Provide the [x, y] coordinate of the cell's center where the given text is located.  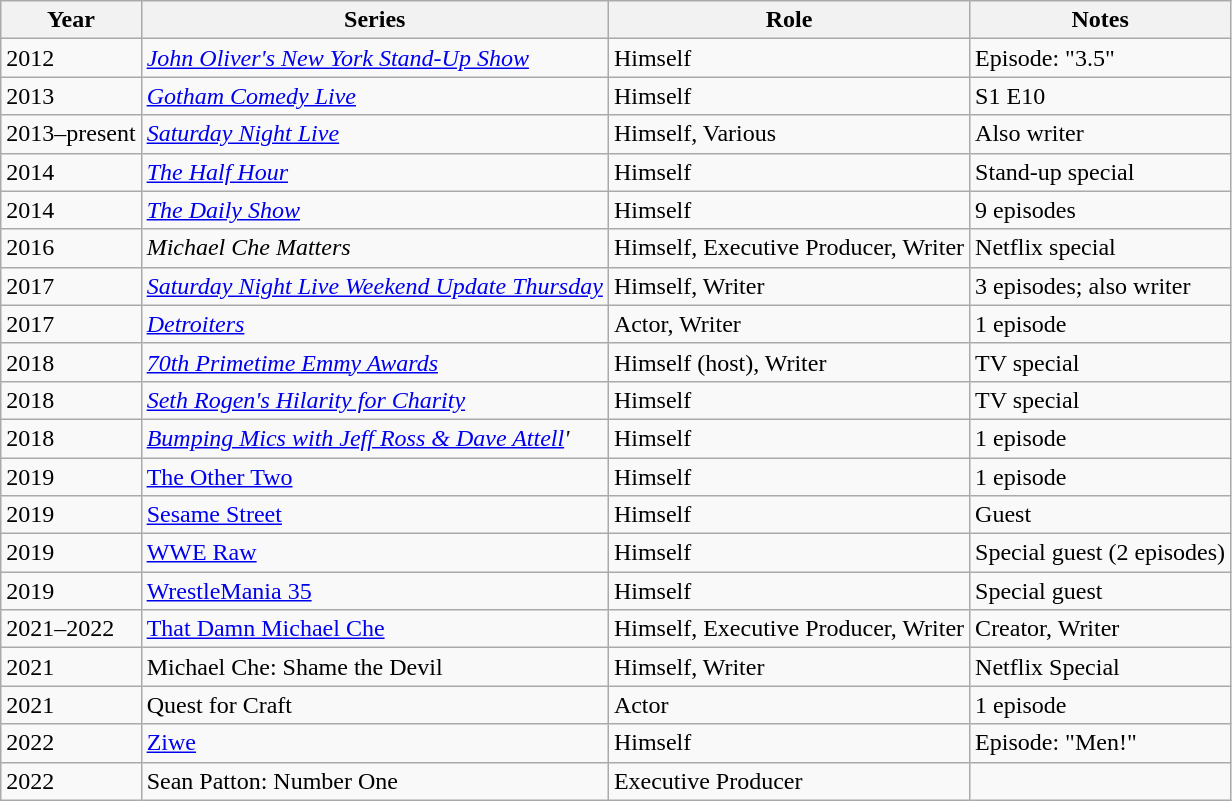
Bumping Mics with Jeff Ross & Dave Attell' [374, 438]
Detroiters [374, 324]
9 episodes [1100, 210]
Ziwe [374, 743]
3 episodes; also writer [1100, 286]
Episode: "Men!" [1100, 743]
2016 [71, 248]
Gotham Comedy Live [374, 96]
Creator, Writer [1100, 629]
Role [788, 20]
Himself (host), Writer [788, 362]
Actor, Writer [788, 324]
2012 [71, 58]
Actor [788, 705]
Sean Patton: Number One [374, 781]
Michael Che Matters [374, 248]
2021–2022 [71, 629]
S1 E10 [1100, 96]
Netflix Special [1100, 667]
The Daily Show [374, 210]
Michael Che: Shame the Devil [374, 667]
Year [71, 20]
Special guest (2 episodes) [1100, 553]
Notes [1100, 20]
Guest [1100, 515]
Himself, Various [788, 134]
That Damn Michael Che [374, 629]
Also writer [1100, 134]
Saturday Night Live [374, 134]
The Other Two [374, 477]
Quest for Craft [374, 705]
Special guest [1100, 591]
Stand-up special [1100, 172]
Saturday Night Live Weekend Update Thursday [374, 286]
WrestleMania 35 [374, 591]
Episode: "3.5" [1100, 58]
70th Primetime Emmy Awards [374, 362]
Executive Producer [788, 781]
Series [374, 20]
Seth Rogen's Hilarity for Charity [374, 400]
WWE Raw [374, 553]
2013 [71, 96]
The Half Hour [374, 172]
Netflix special [1100, 248]
John Oliver's New York Stand-Up Show [374, 58]
2013–present [71, 134]
Sesame Street [374, 515]
